Search for the cell housing the specified text and yield its [X, Y] center coordinate. 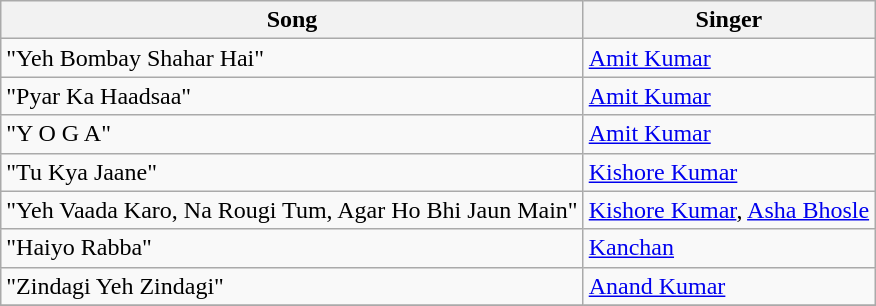
Singer [728, 20]
"Tu Kya Jaane" [292, 172]
"Pyar Ka Haadsaa" [292, 96]
"Y O G A" [292, 134]
Kanchan [728, 248]
"Yeh Vaada Karo, Na Rougi Tum, Agar Ho Bhi Jaun Main" [292, 210]
"Haiyo Rabba" [292, 248]
Kishore Kumar, Asha Bhosle [728, 210]
Kishore Kumar [728, 172]
Anand Kumar [728, 286]
"Yeh Bombay Shahar Hai" [292, 58]
"Zindagi Yeh Zindagi" [292, 286]
Song [292, 20]
